Extract the [X, Y] coordinate from the center of the cell holding the provided text.  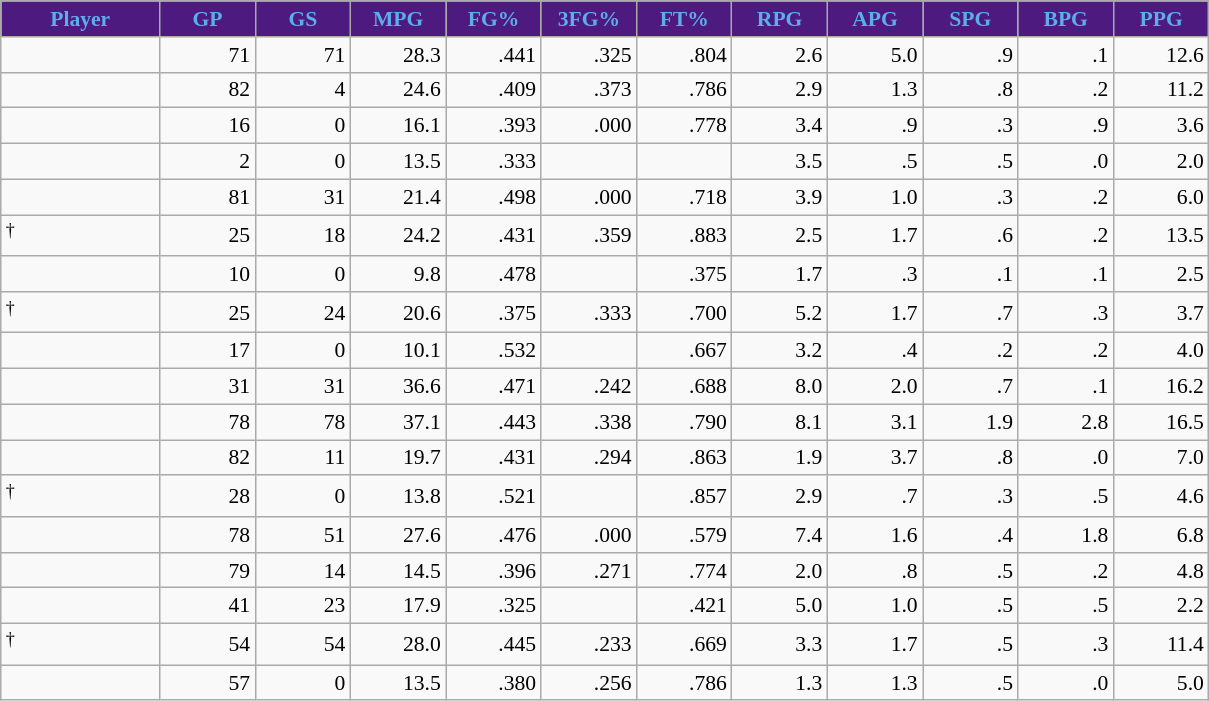
14.5 [398, 571]
6.8 [1161, 535]
11 [302, 458]
.359 [588, 236]
27.6 [398, 535]
8.0 [780, 387]
5.2 [780, 312]
10.1 [398, 351]
.380 [494, 683]
1.6 [874, 535]
.256 [588, 683]
3.1 [874, 422]
13.8 [398, 496]
19.7 [398, 458]
.579 [684, 535]
.863 [684, 458]
.242 [588, 387]
24.2 [398, 236]
17 [208, 351]
12.6 [1161, 55]
.478 [494, 274]
.718 [684, 197]
3.3 [780, 644]
7.0 [1161, 458]
4.0 [1161, 351]
16.2 [1161, 387]
.476 [494, 535]
.774 [684, 571]
16 [208, 126]
3.6 [1161, 126]
.790 [684, 422]
MPG [398, 19]
36.6 [398, 387]
SPG [970, 19]
51 [302, 535]
4.8 [1161, 571]
24.6 [398, 90]
RPG [780, 19]
.233 [588, 644]
3.4 [780, 126]
2.8 [1066, 422]
.804 [684, 55]
FG% [494, 19]
6.0 [1161, 197]
.445 [494, 644]
.271 [588, 571]
.441 [494, 55]
3.5 [780, 162]
20.6 [398, 312]
16.1 [398, 126]
.498 [494, 197]
BPG [1066, 19]
.667 [684, 351]
APG [874, 19]
11.4 [1161, 644]
.294 [588, 458]
.883 [684, 236]
4.6 [1161, 496]
16.5 [1161, 422]
81 [208, 197]
3FG% [588, 19]
10 [208, 274]
PPG [1161, 19]
.521 [494, 496]
28.0 [398, 644]
2.6 [780, 55]
7.4 [780, 535]
.393 [494, 126]
.700 [684, 312]
11.2 [1161, 90]
.778 [684, 126]
24 [302, 312]
8.1 [780, 422]
57 [208, 683]
41 [208, 606]
.373 [588, 90]
.396 [494, 571]
.857 [684, 496]
23 [302, 606]
17.9 [398, 606]
4 [302, 90]
14 [302, 571]
FT% [684, 19]
21.4 [398, 197]
3.2 [780, 351]
79 [208, 571]
3.9 [780, 197]
1.8 [1066, 535]
.443 [494, 422]
28 [208, 496]
2 [208, 162]
.669 [684, 644]
.421 [684, 606]
.532 [494, 351]
9.8 [398, 274]
.409 [494, 90]
.471 [494, 387]
2.2 [1161, 606]
18 [302, 236]
Player [80, 19]
37.1 [398, 422]
GS [302, 19]
.6 [970, 236]
.688 [684, 387]
28.3 [398, 55]
GP [208, 19]
.338 [588, 422]
